From the cell containing the given text, extract its center point as (x, y) coordinate. 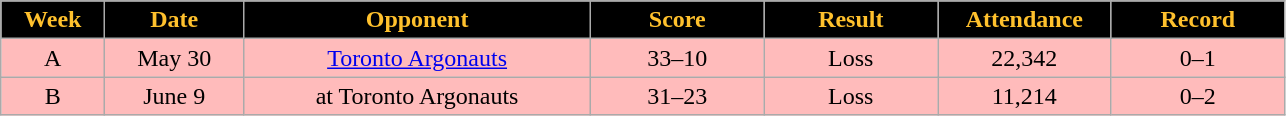
Toronto Argonauts (418, 58)
31–23 (678, 96)
Week (53, 20)
May 30 (174, 58)
B (53, 96)
22,342 (1024, 58)
33–10 (678, 58)
Result (850, 20)
Attendance (1024, 20)
at Toronto Argonauts (418, 96)
11,214 (1024, 96)
Record (1198, 20)
Opponent (418, 20)
0–2 (1198, 96)
June 9 (174, 96)
Date (174, 20)
0–1 (1198, 58)
Score (678, 20)
A (53, 58)
